Return the (x, y) coordinate for the center point of the cell that contains the specified text.  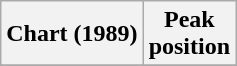
Peakposition (189, 34)
Chart (1989) (72, 34)
